Identify which cell holds the provided text, then report its [X, Y] central coordinate. 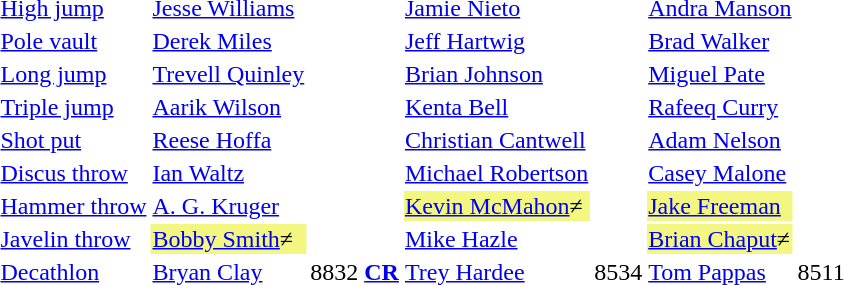
Jeff Hartwig [496, 41]
Jake Freeman [720, 206]
Ian Waltz [228, 173]
Casey Malone [720, 173]
Derek Miles [228, 41]
Trevell Quinley [228, 74]
Mike Hazle [496, 239]
Kenta Bell [496, 107]
Brad Walker [720, 41]
Michael Robertson [496, 173]
Reese Hoffa [228, 140]
Christian Cantwell [496, 140]
Adam Nelson [720, 140]
Aarik Wilson [228, 107]
Bobby Smith≠ [228, 239]
A. G. Kruger [228, 206]
Brian Johnson [496, 74]
Brian Chaput≠ [720, 239]
Rafeeq Curry [720, 107]
Kevin McMahon≠ [496, 206]
Miguel Pate [720, 74]
